Capture the cell that displays the provided text and extract its (x, y) central coordinate. 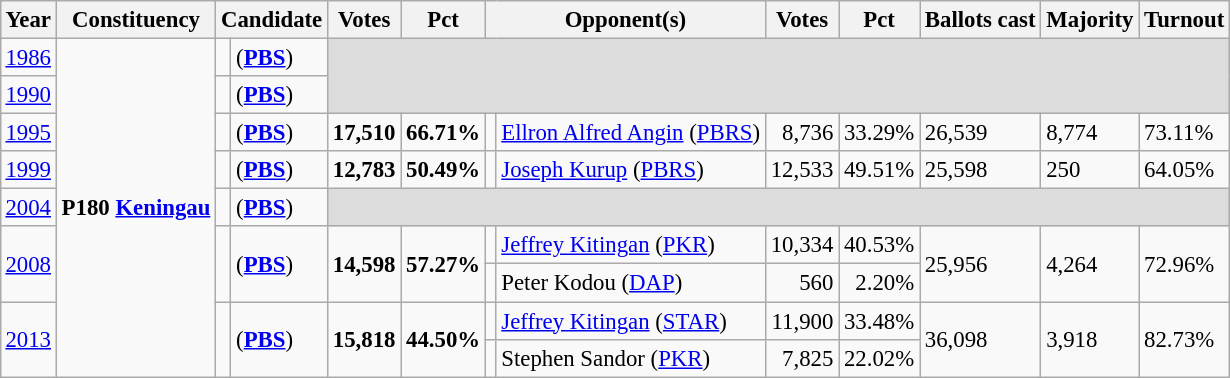
1995 (28, 133)
Ballots cast (980, 20)
Majority (1090, 20)
250 (1090, 170)
3,918 (1090, 340)
Turnout (1184, 20)
7,825 (802, 358)
12,783 (364, 170)
73.11% (1184, 133)
Joseph Kurup (PBRS) (630, 170)
Year (28, 20)
82.73% (1184, 340)
560 (802, 283)
40.53% (880, 245)
8,774 (1090, 133)
Stephen Sandor (PKR) (630, 358)
11,900 (802, 321)
33.48% (880, 321)
36,098 (980, 340)
Candidate (272, 20)
50.49% (444, 170)
2013 (28, 340)
26,539 (980, 133)
57.27% (444, 264)
17,510 (364, 133)
P180 Keningau (136, 207)
25,956 (980, 264)
8,736 (802, 133)
4,264 (1090, 264)
25,598 (980, 170)
1999 (28, 170)
Jeffrey Kitingan (STAR) (630, 321)
10,334 (802, 245)
Peter Kodou (DAP) (630, 283)
Opponent(s) (625, 20)
1990 (28, 95)
Ellron Alfred Angin (PBRS) (630, 133)
64.05% (1184, 170)
15,818 (364, 340)
14,598 (364, 264)
Jeffrey Kitingan (PKR) (630, 245)
44.50% (444, 340)
72.96% (1184, 264)
1986 (28, 57)
12,533 (802, 170)
33.29% (880, 133)
2008 (28, 264)
49.51% (880, 170)
Constituency (136, 20)
66.71% (444, 133)
2.20% (880, 283)
22.02% (880, 358)
2004 (28, 208)
